For the text-containing cell, return its midpoint in (X, Y) coordinate format. 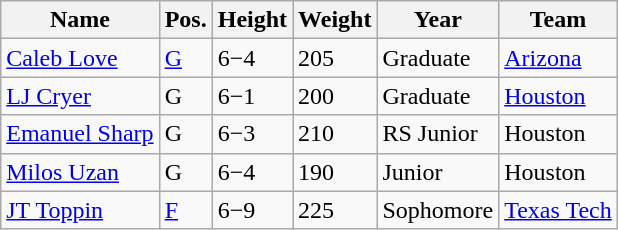
Junior (438, 172)
6−1 (252, 96)
Sophomore (438, 210)
Caleb Love (80, 58)
6−9 (252, 210)
Height (252, 20)
Name (80, 20)
190 (335, 172)
225 (335, 210)
200 (335, 96)
205 (335, 58)
210 (335, 134)
RS Junior (438, 134)
Texas Tech (558, 210)
LJ Cryer (80, 96)
Milos Uzan (80, 172)
Year (438, 20)
F (186, 210)
Arizona (558, 58)
Team (558, 20)
6−3 (252, 134)
JT Toppin (80, 210)
Weight (335, 20)
Emanuel Sharp (80, 134)
Pos. (186, 20)
